Locate the cell with the specified text and output its (x, y) center coordinate. 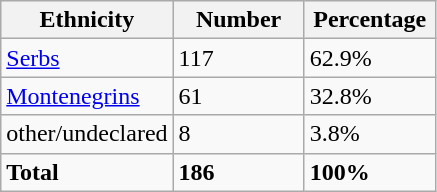
Ethnicity (87, 20)
Montenegrins (87, 96)
186 (238, 172)
32.8% (370, 96)
8 (238, 134)
Number (238, 20)
62.9% (370, 58)
other/undeclared (87, 134)
Serbs (87, 58)
3.8% (370, 134)
100% (370, 172)
61 (238, 96)
Total (87, 172)
117 (238, 58)
Percentage (370, 20)
